Locate the cell with the specified text and output its (x, y) center coordinate. 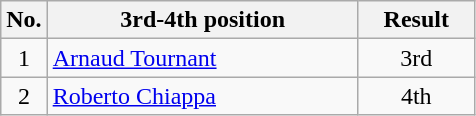
4th (416, 96)
Result (416, 20)
2 (24, 96)
1 (24, 58)
Roberto Chiappa (202, 96)
Arnaud Tournant (202, 58)
3rd-4th position (202, 20)
No. (24, 20)
3rd (416, 58)
